Extract the (x, y) coordinate from the center of the cell holding the provided text.  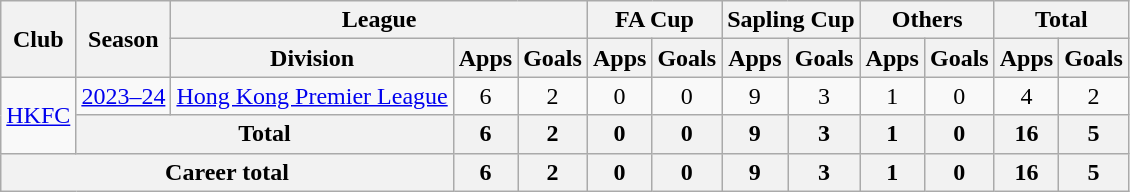
Sapling Cup (791, 20)
Others (927, 20)
FA Cup (654, 20)
2023–24 (124, 96)
Hong Kong Premier League (312, 96)
4 (1026, 96)
HKFC (38, 115)
Division (312, 58)
Season (124, 39)
League (380, 20)
Career total (227, 172)
Club (38, 39)
